From the cell containing the given text, extract its center point as [x, y] coordinate. 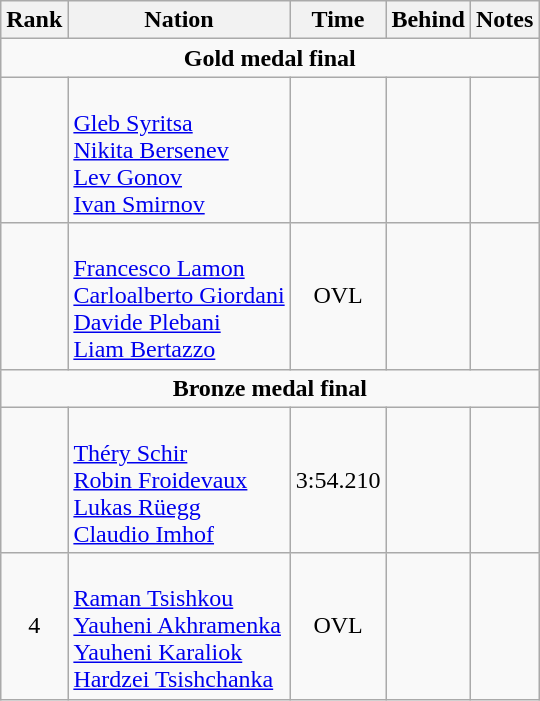
4 [34, 626]
3:54.210 [338, 480]
Gold medal final [270, 58]
Raman TsishkouYauheni AkhramenkaYauheni KaraliokHardzei Tsishchanka [179, 626]
Notes [504, 20]
Francesco LamonCarloalberto GiordaniDavide PlebaniLiam Bertazzo [179, 296]
Behind [428, 20]
Rank [34, 20]
Nation [179, 20]
Time [338, 20]
Gleb SyritsaNikita BersenevLev GonovIvan Smirnov [179, 150]
Bronze medal final [270, 388]
Théry SchirRobin FroidevauxLukas RüeggClaudio Imhof [179, 480]
